Extract the (x, y) coordinate from the center of the cell holding the provided text.  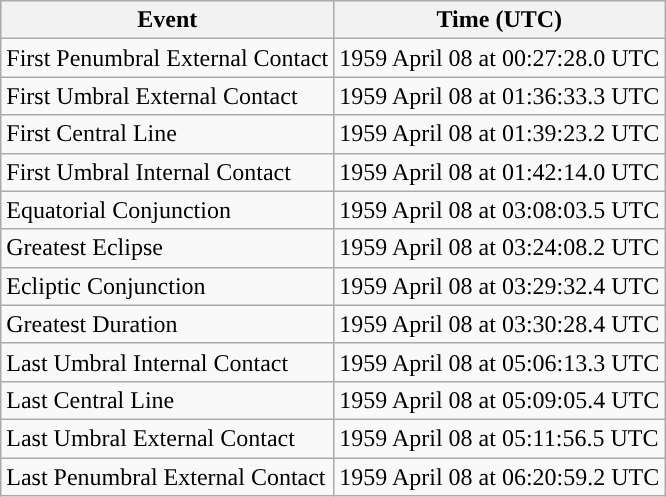
Last Umbral Internal Contact (168, 362)
Greatest Duration (168, 324)
Last Umbral External Contact (168, 438)
1959 April 08 at 01:42:14.0 UTC (500, 172)
Equatorial Conjunction (168, 210)
First Penumbral External Contact (168, 58)
1959 April 08 at 03:30:28.4 UTC (500, 324)
1959 April 08 at 00:27:28.0 UTC (500, 58)
Time (UTC) (500, 20)
1959 April 08 at 01:36:33.3 UTC (500, 96)
Ecliptic Conjunction (168, 286)
1959 April 08 at 01:39:23.2 UTC (500, 134)
First Central Line (168, 134)
1959 April 08 at 06:20:59.2 UTC (500, 477)
1959 April 08 at 03:29:32.4 UTC (500, 286)
First Umbral Internal Contact (168, 172)
Greatest Eclipse (168, 248)
Last Penumbral External Contact (168, 477)
First Umbral External Contact (168, 96)
Event (168, 20)
Last Central Line (168, 400)
1959 April 08 at 05:09:05.4 UTC (500, 400)
1959 April 08 at 03:24:08.2 UTC (500, 248)
1959 April 08 at 05:06:13.3 UTC (500, 362)
1959 April 08 at 05:11:56.5 UTC (500, 438)
1959 April 08 at 03:08:03.5 UTC (500, 210)
